From the cell containing the given text, extract its center point as (x, y) coordinate. 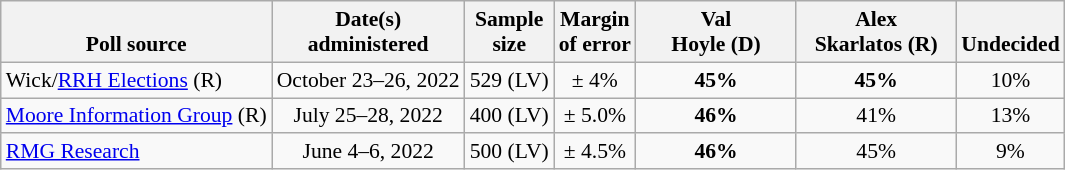
Undecided (1010, 32)
± 5.0% (595, 116)
9% (1010, 152)
July 25–28, 2022 (368, 116)
October 23–26, 2022 (368, 80)
AlexSkarlatos (R) (876, 32)
529 (LV) (510, 80)
Date(s)administered (368, 32)
± 4% (595, 80)
± 4.5% (595, 152)
June 4–6, 2022 (368, 152)
13% (1010, 116)
RMG Research (136, 152)
Marginof error (595, 32)
41% (876, 116)
Moore Information Group (R) (136, 116)
10% (1010, 80)
400 (LV) (510, 116)
ValHoyle (D) (716, 32)
Wick/RRH Elections (R) (136, 80)
500 (LV) (510, 152)
Poll source (136, 32)
Samplesize (510, 32)
